Return the [X, Y] coordinate for the center point of the cell that contains the specified text.  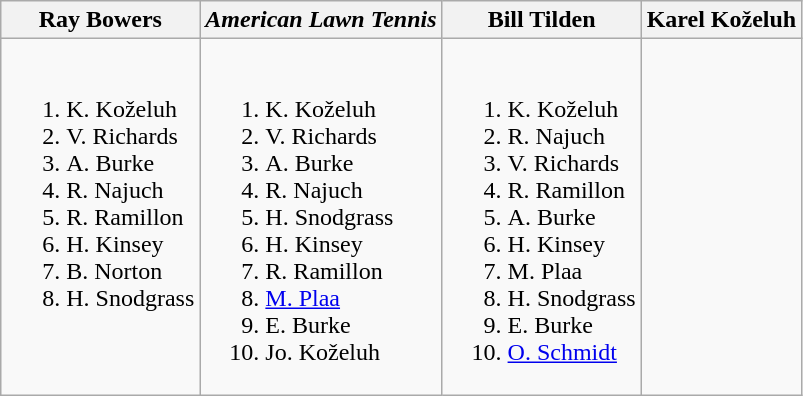
American Lawn Tennis [321, 20]
Ray Bowers [100, 20]
Bill Tilden [542, 20]
Karel Koželuh [722, 20]
K. Koželuh V. Richards A. Burke R. Najuch H. Snodgrass H. Kinsey R. Ramillon M. Plaa E. Burke Jo. Koželuh [321, 217]
K. Koželuh R. Najuch V. Richards R. Ramillon A. Burke H. Kinsey M. Plaa H. Snodgrass E. Burke O. Schmidt [542, 217]
K. Koželuh V. Richards A. Burke R. Najuch R. Ramillon H. Kinsey B. Norton H. Snodgrass [100, 217]
